From the cell containing the given text, extract its center point as (x, y) coordinate. 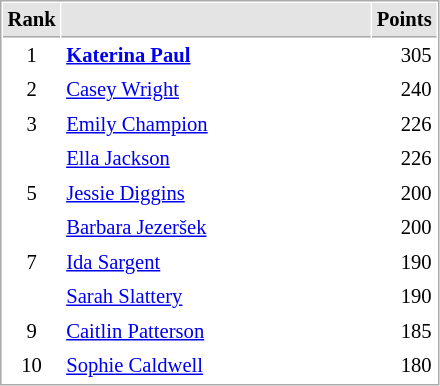
Ella Jackson (216, 158)
Caitlin Patterson (216, 332)
Sarah Slattery (216, 296)
Ida Sargent (216, 262)
Jessie Diggins (216, 194)
3 (32, 124)
185 (404, 332)
Points (404, 20)
Katerina Paul (216, 56)
180 (404, 366)
Casey Wright (216, 90)
Barbara Jezeršek (216, 228)
Sophie Caldwell (216, 366)
10 (32, 366)
2 (32, 90)
305 (404, 56)
7 (32, 262)
Emily Champion (216, 124)
1 (32, 56)
240 (404, 90)
9 (32, 332)
Rank (32, 20)
5 (32, 194)
